Determine the (X, Y) coordinate at the center of the cell enclosing the given text.  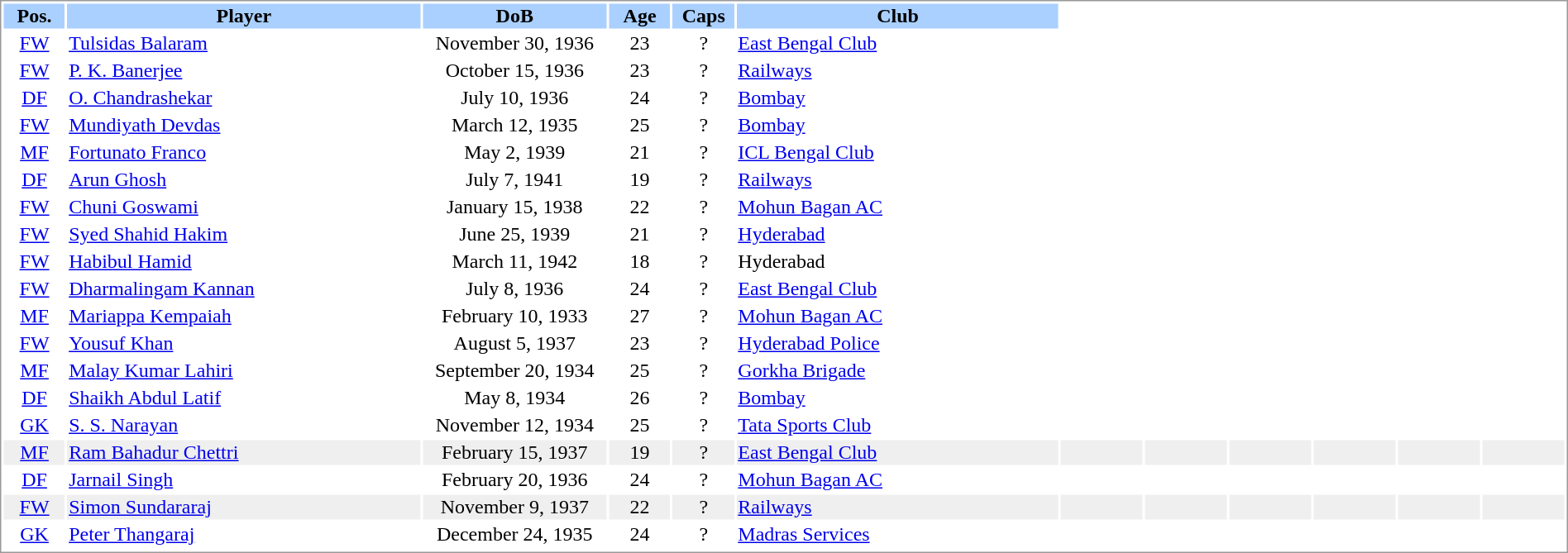
Hyderabad Police (898, 343)
July 7, 1941 (514, 179)
O. Chandrashekar (244, 98)
February 15, 1937 (514, 452)
Arun Ghosh (244, 179)
P. K. Banerjee (244, 70)
S. S. Narayan (244, 426)
Tata Sports Club (898, 426)
Malay Kumar Lahiri (244, 371)
26 (640, 398)
July 8, 1936 (514, 288)
December 24, 1935 (514, 535)
February 20, 1936 (514, 480)
Gorkha Brigade (898, 371)
November 30, 1936 (514, 44)
May 8, 1934 (514, 398)
January 15, 1938 (514, 207)
September 20, 1934 (514, 371)
Syed Shahid Hakim (244, 234)
Shaikh Abdul Latif (244, 398)
Habibul Hamid (244, 262)
27 (640, 317)
Ram Bahadur Chettri (244, 452)
18 (640, 262)
Jarnail Singh (244, 480)
Age (640, 16)
ICL Bengal Club (898, 153)
May 2, 1939 (514, 153)
Dharmalingam Kannan (244, 288)
July 10, 1936 (514, 98)
November 12, 1934 (514, 426)
Peter Thangaraj (244, 535)
March 11, 1942 (514, 262)
Fortunato Franco (244, 153)
Tulsidas Balaram (244, 44)
August 5, 1937 (514, 343)
Mundiyath Devdas (244, 125)
Club (898, 16)
Mariappa Kempaiah (244, 317)
Caps (704, 16)
Simon Sundararaj (244, 507)
Player (244, 16)
June 25, 1939 (514, 234)
Chuni Goswami (244, 207)
October 15, 1936 (514, 70)
Pos. (34, 16)
November 9, 1937 (514, 507)
DoB (514, 16)
February 10, 1933 (514, 317)
Madras Services (898, 535)
Yousuf Khan (244, 343)
March 12, 1935 (514, 125)
